Extract the (x, y) coordinate from the center of the cell holding the provided text.  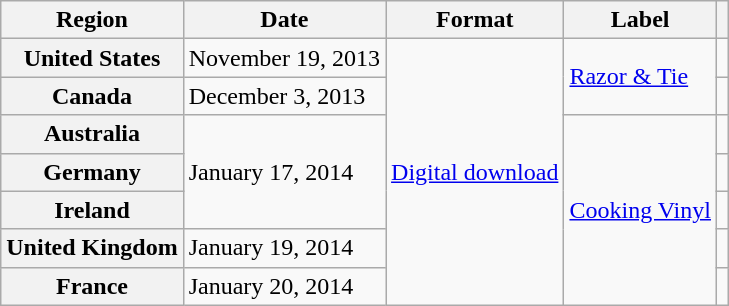
Label (640, 20)
Digital download (475, 172)
Australia (92, 134)
Cooking Vinyl (640, 210)
Region (92, 20)
Date (284, 20)
Format (475, 20)
January 19, 2014 (284, 248)
Canada (92, 96)
Ireland (92, 210)
Germany (92, 172)
United States (92, 58)
November 19, 2013 (284, 58)
January 20, 2014 (284, 286)
December 3, 2013 (284, 96)
Razor & Tie (640, 77)
France (92, 286)
United Kingdom (92, 248)
January 17, 2014 (284, 172)
